Search for the cell housing the specified text and yield its [x, y] center coordinate. 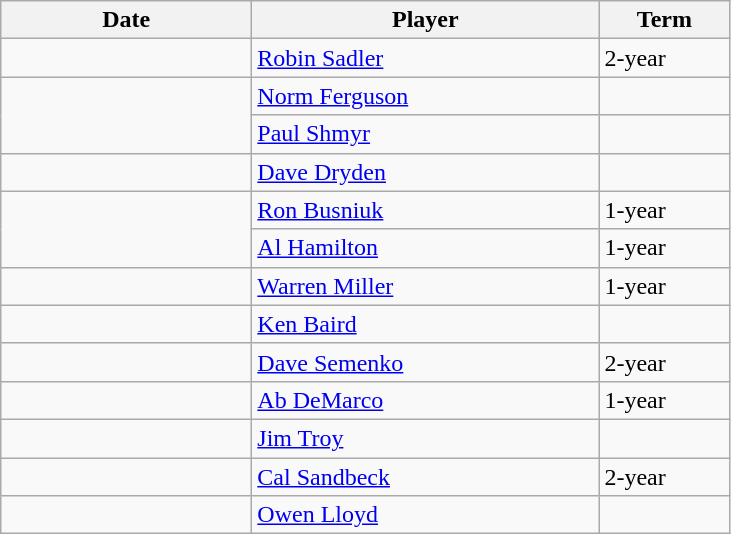
Jim Troy [426, 438]
Cal Sandbeck [426, 477]
Ron Busniuk [426, 210]
Ken Baird [426, 324]
Norm Ferguson [426, 96]
Al Hamilton [426, 248]
Owen Lloyd [426, 515]
Ab DeMarco [426, 400]
Date [126, 20]
Robin Sadler [426, 58]
Warren Miller [426, 286]
Dave Dryden [426, 172]
Dave Semenko [426, 362]
Term [664, 20]
Player [426, 20]
Paul Shmyr [426, 134]
